Pinpoint the cell where the given text exists, returning its (X, Y) midpoint coordinate. 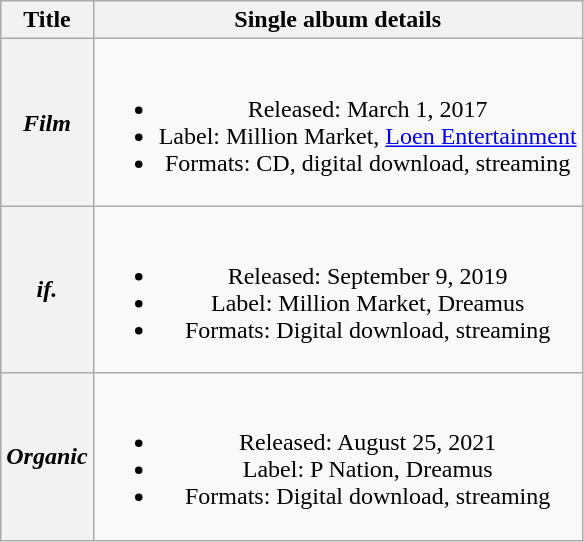
Film (47, 122)
Title (47, 20)
Organic (47, 456)
Single album details (338, 20)
Released: August 25, 2021Label: P Nation, DreamusFormats: Digital download, streaming (338, 456)
if. (47, 290)
Released: September 9, 2019Label: Million Market, DreamusFormats: Digital download, streaming (338, 290)
Released: March 1, 2017Label: Million Market, Loen EntertainmentFormats: CD, digital download, streaming (338, 122)
